Identify which cell holds the provided text, then report its (X, Y) central coordinate. 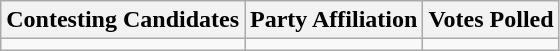
Votes Polled (491, 20)
Party Affiliation (334, 20)
Contesting Candidates (123, 20)
